Extract the [x, y] coordinate from the center of the cell holding the provided text.  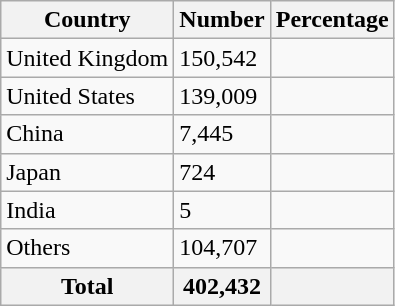
United States [88, 96]
Japan [88, 172]
Percentage [332, 20]
India [88, 210]
139,009 [222, 96]
Country [88, 20]
104,707 [222, 248]
724 [222, 172]
5 [222, 210]
7,445 [222, 134]
Number [222, 20]
China [88, 134]
Others [88, 248]
United Kingdom [88, 58]
150,542 [222, 58]
402,432 [222, 286]
Total [88, 286]
